Output the [x, y] coordinate of the center of the cell containing the given text.  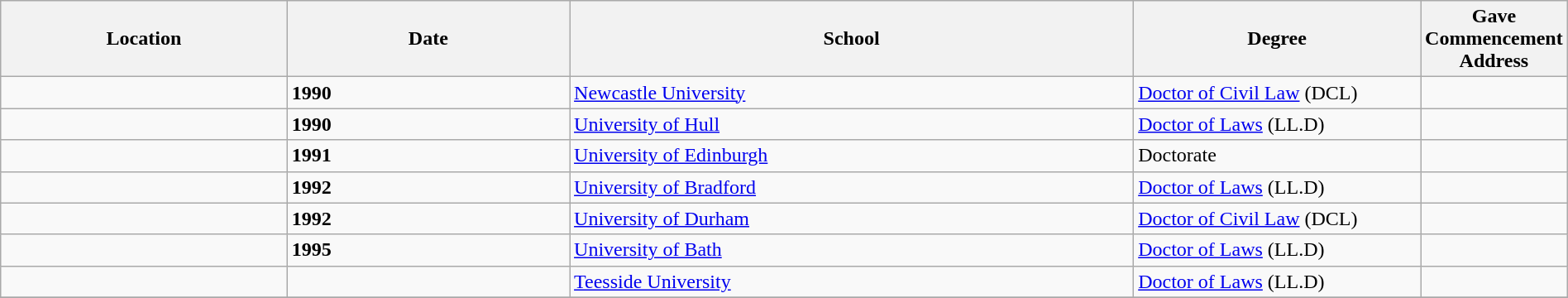
Degree [1277, 39]
University of Hull [852, 124]
1991 [428, 156]
Location [144, 39]
School [852, 39]
University of Durham [852, 219]
Newcastle University [852, 93]
Gave Commencement Address [1494, 39]
1995 [428, 250]
University of Edinburgh [852, 156]
Date [428, 39]
Teesside University [852, 281]
University of Bath [852, 250]
University of Bradford [852, 187]
Doctorate [1277, 156]
